Return the (x, y) coordinate for the center point of the cell that contains the specified text.  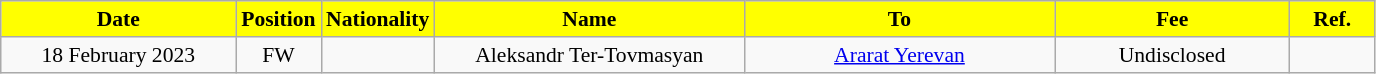
Name (589, 19)
Aleksandr Ter-Tovmasyan (589, 55)
FW (278, 55)
18 February 2023 (118, 55)
Fee (1172, 19)
Ararat Yerevan (899, 55)
Date (118, 19)
Nationality (378, 19)
Position (278, 19)
To (899, 19)
Undisclosed (1172, 55)
Ref. (1332, 19)
